Detect which cell encompasses the target text, then output its [x, y] center coordinate. 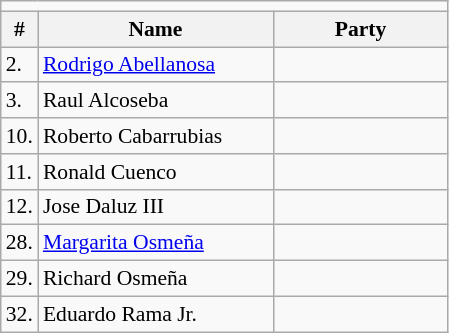
29. [20, 279]
10. [20, 136]
Eduardo Rama Jr. [156, 314]
11. [20, 172]
Roberto Cabarrubias [156, 136]
Richard Osmeña [156, 279]
28. [20, 243]
32. [20, 314]
Name [156, 29]
Ronald Cuenco [156, 172]
3. [20, 101]
# [20, 29]
12. [20, 207]
Rodrigo Abellanosa [156, 65]
2. [20, 65]
Margarita Osmeña [156, 243]
Jose Daluz III [156, 207]
Party [360, 29]
Raul Alcoseba [156, 101]
